Capture the cell that displays the provided text and extract its (X, Y) central coordinate. 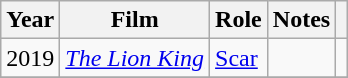
Scar (239, 58)
Year (30, 20)
The Lion King (135, 58)
Film (135, 20)
Role (239, 20)
2019 (30, 58)
Notes (301, 20)
